Locate the cell with the specified text and output its [X, Y] center coordinate. 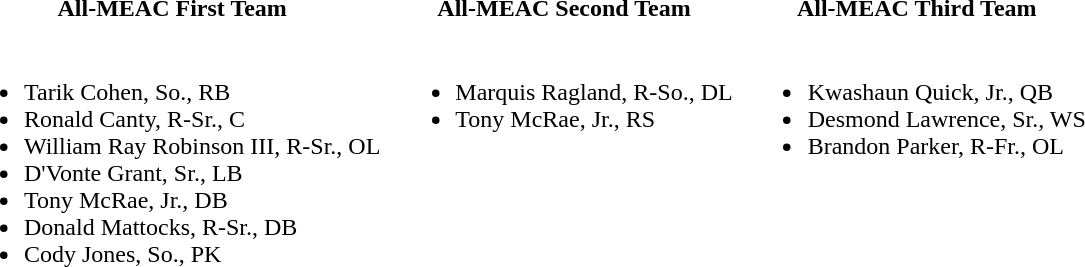
Marquis Ragland, R-So., DLTony McRae, Jr., RS [564, 92]
